Return [x, y] of the center of cell containing provided text 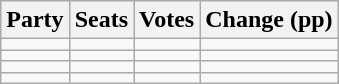
Votes [167, 20]
Seats [101, 20]
Change (pp) [269, 20]
Party [35, 20]
